Output the [x, y] coordinate of the center of the cell containing the given text.  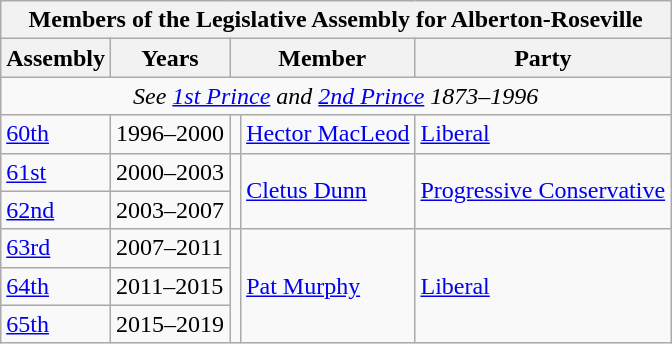
63rd [56, 248]
Members of the Legislative Assembly for Alberton-Roseville [336, 20]
2011–2015 [170, 286]
Years [170, 58]
See 1st Prince and 2nd Prince 1873–1996 [336, 96]
61st [56, 172]
65th [56, 324]
2015–2019 [170, 324]
1996–2000 [170, 134]
2000–2003 [170, 172]
Assembly [56, 58]
Pat Murphy [328, 286]
2003–2007 [170, 210]
Party [543, 58]
Member [322, 58]
60th [56, 134]
Progressive Conservative [543, 191]
Cletus Dunn [328, 191]
2007–2011 [170, 248]
62nd [56, 210]
64th [56, 286]
Hector MacLeod [328, 134]
